Capture the cell that displays the provided text and extract its [x, y] central coordinate. 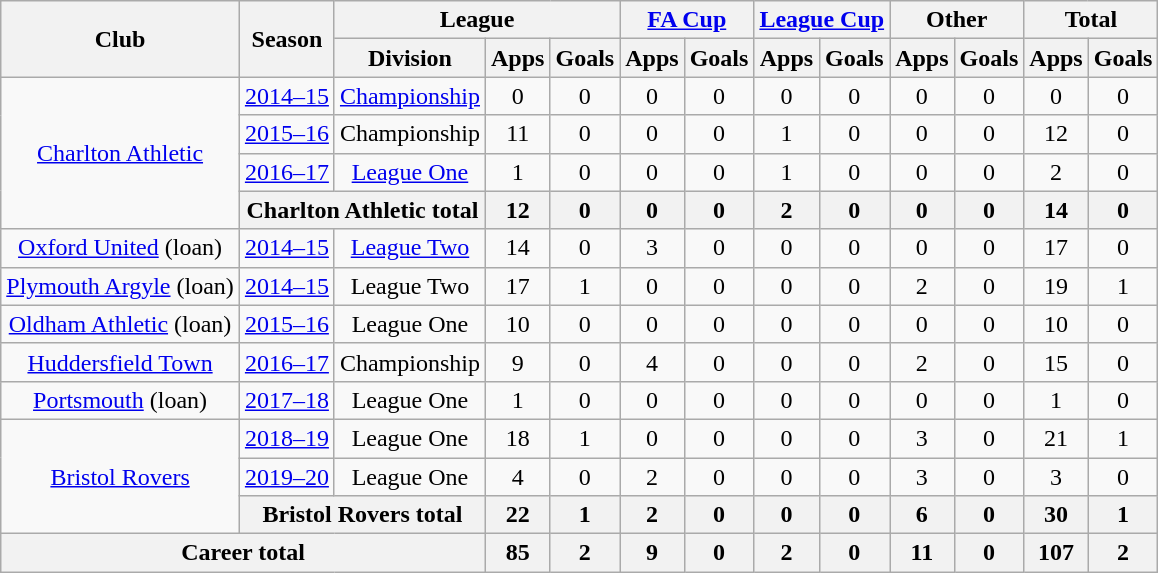
2019–20 [286, 477]
Charlton Athletic total [362, 210]
Club [120, 39]
Total [1091, 20]
League Cup [822, 20]
Career total [244, 553]
2018–19 [286, 438]
FA Cup [687, 20]
League [476, 20]
Bristol Rovers total [362, 515]
Other [957, 20]
30 [1056, 515]
21 [1056, 438]
18 [518, 438]
Huddersfield Town [120, 362]
Oldham Athletic (loan) [120, 324]
107 [1056, 553]
Portsmouth (loan) [120, 400]
6 [922, 515]
Plymouth Argyle (loan) [120, 286]
85 [518, 553]
Charlton Athletic [120, 153]
Season [286, 39]
Oxford United (loan) [120, 248]
2017–18 [286, 400]
15 [1056, 362]
19 [1056, 286]
Division [410, 58]
22 [518, 515]
Bristol Rovers [120, 476]
